Determine the (x, y) coordinate at the center of the cell enclosing the given text.  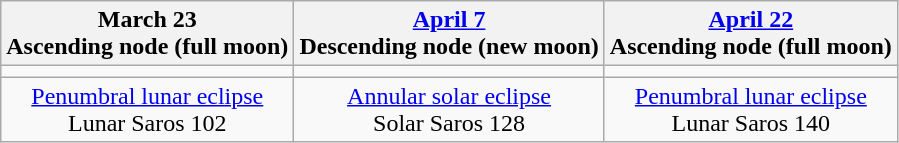
March 23Ascending node (full moon) (148, 34)
Annular solar eclipseSolar Saros 128 (449, 110)
Penumbral lunar eclipseLunar Saros 140 (750, 110)
April 22Ascending node (full moon) (750, 34)
Penumbral lunar eclipseLunar Saros 102 (148, 110)
April 7Descending node (new moon) (449, 34)
